Determine the [x, y] coordinate at the center of the cell enclosing the given text.  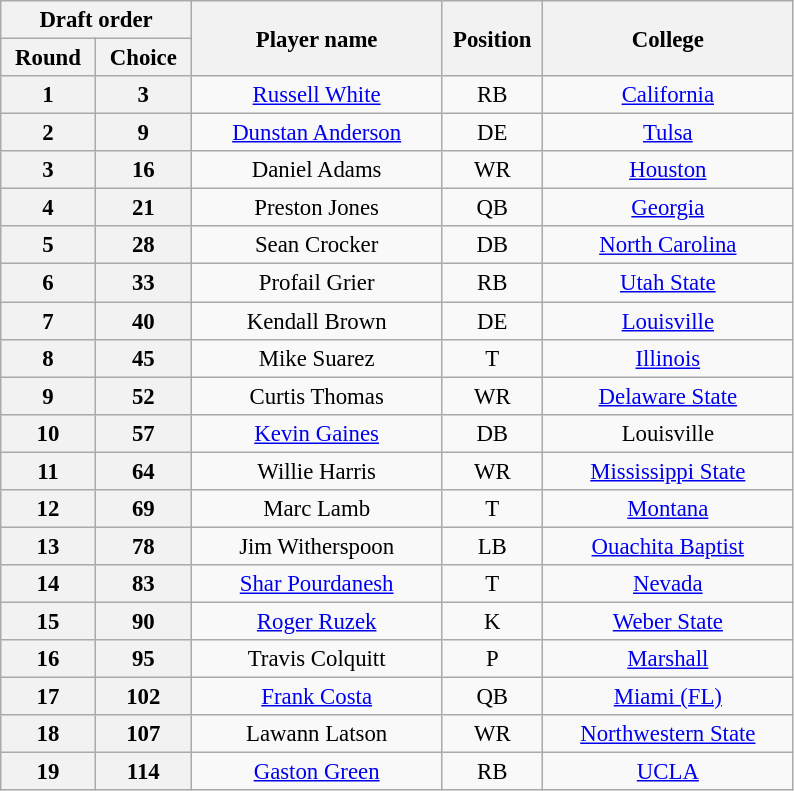
15 [48, 621]
Marc Lamb [316, 509]
Willie Harris [316, 471]
K [492, 621]
Kevin Gaines [316, 433]
69 [143, 509]
LB [492, 546]
Illinois [668, 358]
107 [143, 734]
Gaston Green [316, 772]
Tulsa [668, 133]
21 [143, 208]
Lawann Latson [316, 734]
Round [48, 58]
Choice [143, 58]
8 [48, 358]
52 [143, 396]
95 [143, 659]
Georgia [668, 208]
12 [48, 509]
Jim Witherspoon [316, 546]
College [668, 38]
Position [492, 38]
Mississippi State [668, 471]
California [668, 95]
5 [48, 245]
4 [48, 208]
10 [48, 433]
14 [48, 584]
Miami (FL) [668, 697]
Player name [316, 38]
Mike Suarez [316, 358]
Delaware State [668, 396]
102 [143, 697]
64 [143, 471]
19 [48, 772]
Sean Crocker [316, 245]
Houston [668, 170]
North Carolina [668, 245]
Preston Jones [316, 208]
13 [48, 546]
Roger Ruzek [316, 621]
Kendall Brown [316, 321]
Nevada [668, 584]
Travis Colquitt [316, 659]
114 [143, 772]
Russell White [316, 95]
28 [143, 245]
17 [48, 697]
40 [143, 321]
Profail Grier [316, 283]
18 [48, 734]
7 [48, 321]
33 [143, 283]
Draft order [96, 20]
Utah State [668, 283]
Shar Pourdanesh [316, 584]
P [492, 659]
57 [143, 433]
90 [143, 621]
Weber State [668, 621]
2 [48, 133]
78 [143, 546]
1 [48, 95]
Montana [668, 509]
11 [48, 471]
UCLA [668, 772]
83 [143, 584]
Ouachita Baptist [668, 546]
Frank Costa [316, 697]
45 [143, 358]
Curtis Thomas [316, 396]
Marshall [668, 659]
Dunstan Anderson [316, 133]
6 [48, 283]
Daniel Adams [316, 170]
Northwestern State [668, 734]
